Scan for the cell matching the given text and deliver its [x, y] coordinate at center. 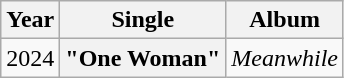
Meanwhile [285, 58]
Album [285, 20]
2024 [30, 58]
Year [30, 20]
"One Woman" [143, 58]
Single [143, 20]
